For the text-containing cell, return its midpoint in (x, y) coordinate format. 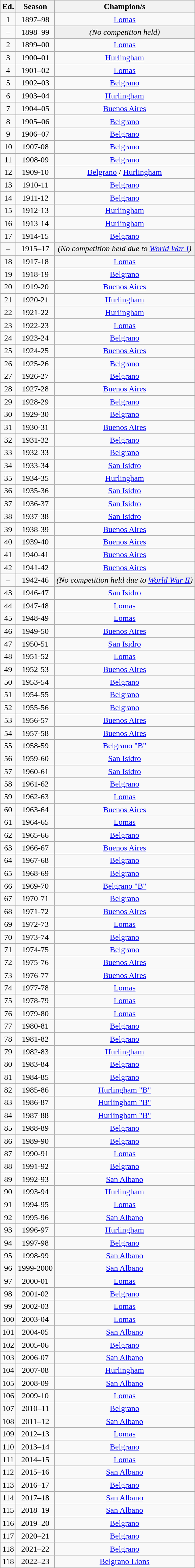
55 (8, 746)
1998-99 (36, 1256)
Season (36, 7)
58 (8, 784)
79 (8, 1052)
1967-68 (36, 861)
1931-32 (36, 440)
23 (8, 325)
(No competition held due to World War I) (125, 249)
114 (8, 1498)
39 (8, 529)
65 (8, 873)
32 (8, 440)
53 (8, 720)
1904–05 (36, 108)
110 (8, 1447)
54 (8, 733)
1973-74 (36, 937)
1927-28 (36, 389)
116 (8, 1523)
57 (8, 771)
1940-41 (36, 554)
44 (8, 606)
73 (8, 975)
2000-01 (36, 1281)
1902–03 (36, 83)
1928-29 (36, 402)
1899–00 (36, 45)
1908-09 (36, 160)
3 (8, 58)
1958-59 (36, 746)
60 (8, 810)
2006-07 (36, 1357)
64 (8, 861)
69 (8, 924)
1926-27 (36, 376)
34 (8, 465)
100 (8, 1319)
59 (8, 797)
43 (8, 593)
1978-79 (36, 1001)
82 (8, 1090)
1906–07 (36, 134)
1938-39 (36, 529)
1970-71 (36, 899)
1907-08 (36, 147)
1932-33 (36, 453)
1918-19 (36, 274)
1966-67 (36, 848)
22 (8, 312)
18 (8, 262)
1984-85 (36, 1077)
83 (8, 1103)
1962-63 (36, 797)
1948-49 (36, 618)
1955-56 (36, 707)
25 (8, 351)
2004-05 (36, 1332)
2008-09 (36, 1383)
Ed. (8, 7)
1951-52 (36, 657)
1914-15 (36, 236)
1969-70 (36, 886)
1935-36 (36, 491)
1976-77 (36, 975)
1942-46 (36, 580)
109 (8, 1434)
26 (8, 363)
1956-57 (36, 720)
1983-84 (36, 1064)
9 (8, 134)
70 (8, 937)
1985-86 (36, 1090)
2018–19 (36, 1510)
12 (8, 172)
113 (8, 1485)
Belgrano Lions (125, 1561)
1929-30 (36, 415)
1933-34 (36, 465)
87 (8, 1153)
111 (8, 1460)
1901–02 (36, 70)
11 (8, 160)
2 (8, 45)
5 (8, 83)
96 (8, 1268)
94 (8, 1243)
80 (8, 1064)
2005-06 (36, 1345)
24 (8, 338)
2001-02 (36, 1294)
1949-50 (36, 631)
1957-58 (36, 733)
88 (8, 1166)
1960-61 (36, 771)
2019–20 (36, 1523)
30 (8, 415)
95 (8, 1256)
75 (8, 1001)
85 (8, 1128)
62 (8, 835)
1936-37 (36, 504)
2017–18 (36, 1498)
1974-75 (36, 950)
1971-72 (36, 911)
1915–17 (36, 249)
1994-95 (36, 1205)
89 (8, 1179)
1917-18 (36, 262)
1972-73 (36, 924)
1961-62 (36, 784)
81 (8, 1077)
1959-60 (36, 758)
56 (8, 758)
1923-24 (36, 338)
1921-22 (36, 312)
90 (8, 1192)
1995-96 (36, 1217)
1964-65 (36, 822)
61 (8, 822)
1930-31 (36, 427)
1912-13 (36, 211)
1986-87 (36, 1103)
16 (8, 223)
31 (8, 427)
48 (8, 657)
1963-64 (36, 810)
68 (8, 911)
41 (8, 554)
98 (8, 1294)
72 (8, 962)
29 (8, 402)
36 (8, 491)
7 (8, 108)
8 (8, 121)
19 (8, 274)
1900–01 (36, 58)
2016–17 (36, 1485)
1977-78 (36, 988)
2002-03 (36, 1306)
103 (8, 1357)
1954-55 (36, 695)
86 (8, 1141)
(No competition held due to World War II) (125, 580)
1952-53 (36, 669)
63 (8, 848)
1981-82 (36, 1039)
1989-90 (36, 1141)
1920-21 (36, 300)
51 (8, 695)
104 (8, 1370)
66 (8, 886)
35 (8, 478)
2020–21 (36, 1536)
1925-26 (36, 363)
1898–99 (36, 32)
50 (8, 682)
76 (8, 1014)
1999-2000 (36, 1268)
17 (8, 236)
1993-94 (36, 1192)
1941-42 (36, 568)
1968-69 (36, 873)
101 (8, 1332)
108 (8, 1421)
99 (8, 1306)
106 (8, 1396)
6 (8, 96)
4 (8, 70)
1965-66 (36, 835)
38 (8, 516)
Champion/s (125, 7)
2013–14 (36, 1447)
1979-80 (36, 1014)
1903–04 (36, 96)
42 (8, 568)
67 (8, 899)
2003-04 (36, 1319)
40 (8, 542)
14 (8, 198)
1937-38 (36, 516)
2007-08 (36, 1370)
107 (8, 1409)
33 (8, 453)
1934-35 (36, 478)
1 (8, 19)
1939-40 (36, 542)
74 (8, 988)
13 (8, 185)
Belgrano / Hurlingham (125, 172)
1975-76 (36, 962)
1946-47 (36, 593)
78 (8, 1039)
77 (8, 1026)
1909-10 (36, 172)
2009-10 (36, 1396)
1922-23 (36, 325)
97 (8, 1281)
1947-48 (36, 606)
115 (8, 1510)
47 (8, 644)
1996-97 (36, 1230)
37 (8, 504)
2022–23 (36, 1561)
117 (8, 1536)
71 (8, 950)
1990-91 (36, 1153)
21 (8, 300)
45 (8, 618)
1905–06 (36, 121)
1953-54 (36, 682)
1911-12 (36, 198)
1987-88 (36, 1115)
93 (8, 1230)
1913-14 (36, 223)
20 (8, 287)
2021–22 (36, 1549)
1982-83 (36, 1052)
49 (8, 669)
52 (8, 707)
27 (8, 376)
46 (8, 631)
1950-51 (36, 644)
92 (8, 1217)
2012–13 (36, 1434)
1910-11 (36, 185)
84 (8, 1115)
102 (8, 1345)
(No competition held) (125, 32)
1992-93 (36, 1179)
2014–15 (36, 1460)
15 (8, 211)
1897–98 (36, 19)
112 (8, 1472)
28 (8, 389)
10 (8, 147)
1988-89 (36, 1128)
91 (8, 1205)
1980-81 (36, 1026)
1924-25 (36, 351)
1991-92 (36, 1166)
2011–12 (36, 1421)
105 (8, 1383)
1919-20 (36, 287)
2015–16 (36, 1472)
1997-98 (36, 1243)
2010–11 (36, 1409)
